For the text-containing cell, return its midpoint in (X, Y) coordinate format. 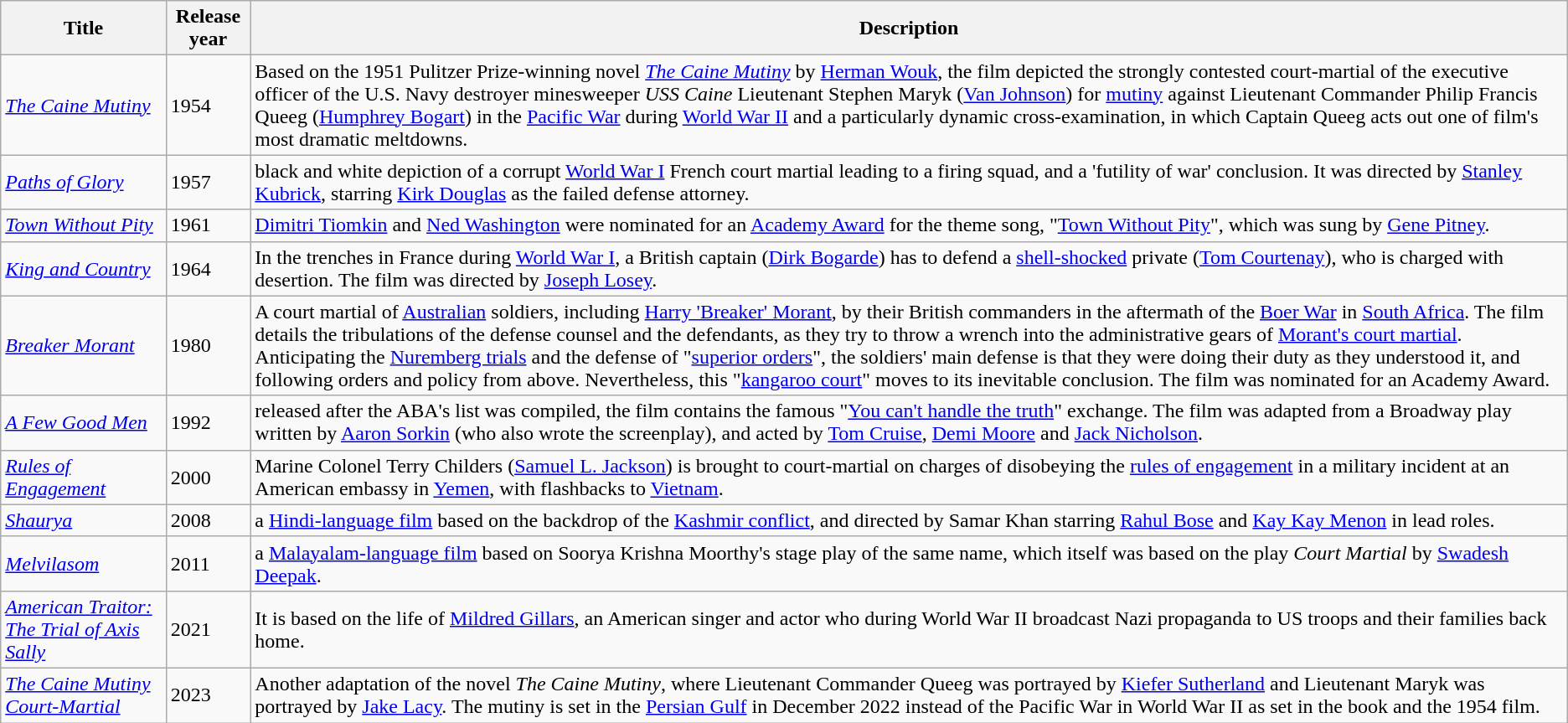
Release year (208, 28)
The Caine Mutiny (84, 106)
A Few Good Men (84, 422)
Dimitri Tiomkin and Ned Washington were nominated for an Academy Award for the theme song, "Town Without Pity", which was sung by Gene Pitney. (909, 225)
Title (84, 28)
2021 (208, 629)
Town Without Pity (84, 225)
1992 (208, 422)
Rules of Engagement (84, 478)
Paths of Glory (84, 183)
2011 (208, 563)
King and Country (84, 268)
2023 (208, 695)
The Caine Mutiny Court-Martial (84, 695)
1957 (208, 183)
2008 (208, 520)
Description (909, 28)
Shaurya (84, 520)
Melvilasom (84, 563)
Breaker Morant (84, 345)
2000 (208, 478)
1954 (208, 106)
American Traitor: The Trial of Axis Sally (84, 629)
1961 (208, 225)
a Hindi-language film based on the backdrop of the Kashmir conflict, and directed by Samar Khan starring Rahul Bose and Kay Kay Menon in lead roles. (909, 520)
1980 (208, 345)
1964 (208, 268)
